Determine the [X, Y] coordinate at the center of the cell enclosing the given text.  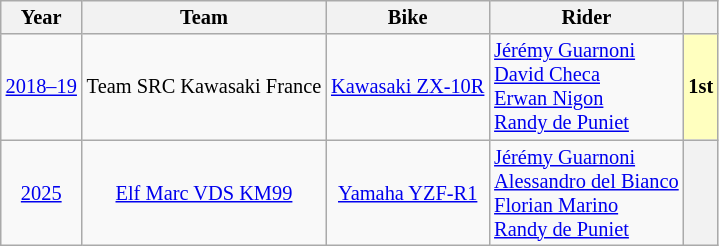
Rider [586, 17]
Elf Marc VDS KM99 [204, 193]
Jérémy Guarnoni Alessandro del Bianco Florian Marino Randy de Puniet [586, 193]
Team SRC Kawasaki France [204, 87]
Bike [408, 17]
2025 [42, 193]
Team [204, 17]
Jérémy Guarnoni David Checa Erwan Nigon Randy de Puniet [586, 87]
Yamaha YZF-R1 [408, 193]
2018–19 [42, 87]
1st [702, 87]
Kawasaki ZX-10R [408, 87]
Year [42, 17]
